Capture the cell that displays the provided text and extract its (X, Y) central coordinate. 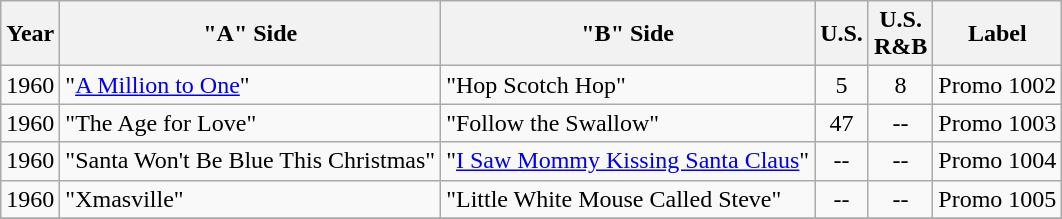
Label (998, 34)
Promo 1004 (998, 161)
Promo 1002 (998, 85)
47 (842, 123)
Year (30, 34)
U.S. (842, 34)
"B" Side (628, 34)
8 (900, 85)
"A" Side (250, 34)
"Santa Won't Be Blue This Christmas" (250, 161)
Promo 1003 (998, 123)
"Little White Mouse Called Steve" (628, 199)
"I Saw Mommy Kissing Santa Claus" (628, 161)
"The Age for Love" (250, 123)
"Follow the Swallow" (628, 123)
5 (842, 85)
"Xmasville" (250, 199)
"Hop Scotch Hop" (628, 85)
Promo 1005 (998, 199)
"A Million to One" (250, 85)
U.S.R&B (900, 34)
